Locate the cell with the specified text and output its [X, Y] center coordinate. 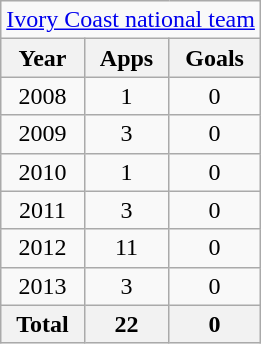
Year [42, 58]
2012 [42, 248]
22 [126, 324]
11 [126, 248]
2009 [42, 134]
Ivory Coast national team [131, 20]
2008 [42, 96]
2013 [42, 286]
Total [42, 324]
2011 [42, 210]
2010 [42, 172]
Goals [215, 58]
Apps [126, 58]
